Pinpoint the cell where the given text exists, returning its (X, Y) midpoint coordinate. 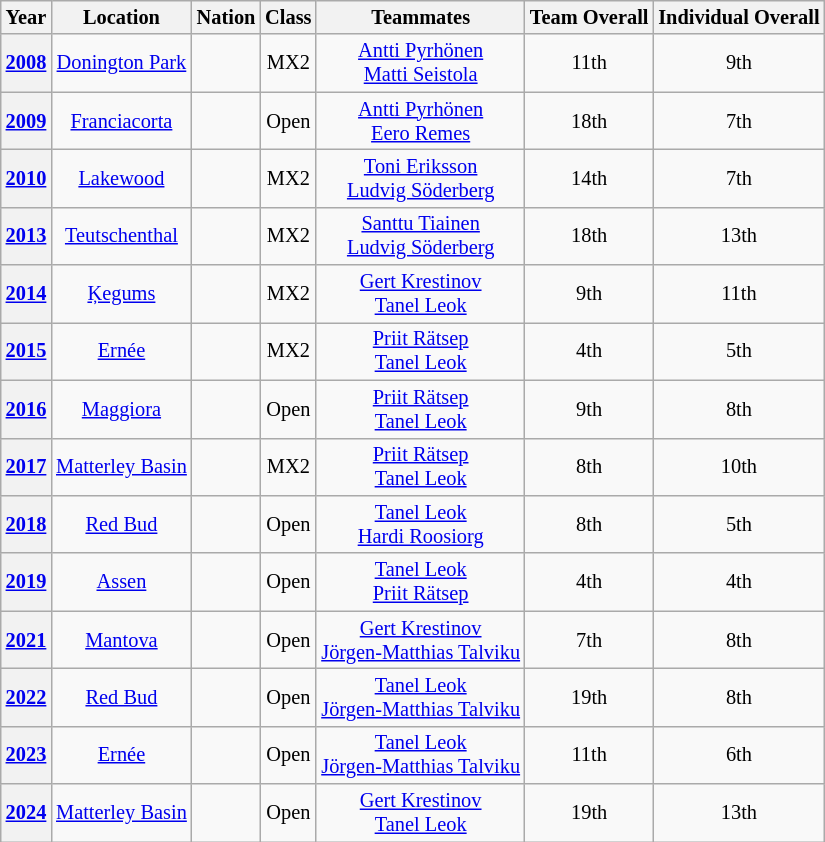
14th (589, 178)
Antti PyrhönenEero Remes (420, 121)
2017 (26, 467)
2023 (26, 755)
6th (738, 755)
Team Overall (589, 17)
2022 (26, 697)
2019 (26, 582)
2009 (26, 121)
Assen (121, 582)
Nation (226, 17)
Maggiora (121, 409)
Tanel LeokHardi Roosiorg (420, 524)
Ķegums (121, 294)
2008 (26, 63)
Mantova (121, 640)
Year (26, 17)
Donington Park (121, 63)
Toni ErikssonLudvig Söderberg (420, 178)
2015 (26, 351)
2016 (26, 409)
Teutschenthal (121, 236)
Santtu TiainenLudvig Söderberg (420, 236)
Location (121, 17)
Gert KrestinovJörgen-Matthias Talviku (420, 640)
2024 (26, 813)
2021 (26, 640)
2018 (26, 524)
Antti PyrhönenMatti Seistola (420, 63)
Franciacorta (121, 121)
2010 (26, 178)
2013 (26, 236)
Class (288, 17)
Lakewood (121, 178)
10th (738, 467)
2014 (26, 294)
Individual Overall (738, 17)
Tanel LeokPriit Rätsep (420, 582)
Teammates (420, 17)
